Search for the cell housing the specified text and yield its [X, Y] center coordinate. 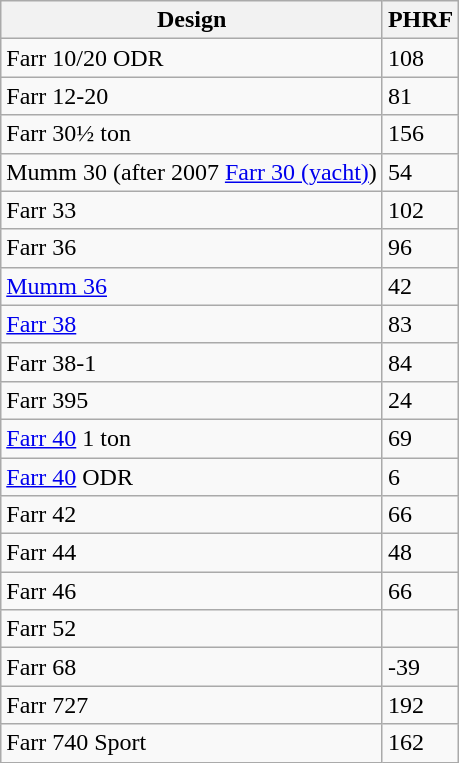
83 [420, 324]
81 [420, 96]
Farr 727 [192, 705]
Farr 44 [192, 553]
6 [420, 477]
Mumm 36 [192, 286]
69 [420, 438]
Farr 38-1 [192, 362]
Farr 740 Sport [192, 743]
84 [420, 362]
PHRF [420, 20]
Farr 395 [192, 400]
-39 [420, 667]
24 [420, 400]
Farr 40 ODR [192, 477]
102 [420, 210]
192 [420, 705]
42 [420, 286]
Farr 36 [192, 248]
Farr 52 [192, 629]
Farr 33 [192, 210]
Farr 68 [192, 667]
Farr 12-20 [192, 96]
Farr 30½ ton [192, 134]
Farr 46 [192, 591]
Farr 10/20 ODR [192, 58]
Design [192, 20]
108 [420, 58]
Farr 42 [192, 515]
156 [420, 134]
Farr 38 [192, 324]
Farr 40 1 ton [192, 438]
Mumm 30 (after 2007 Farr 30 (yacht)) [192, 172]
96 [420, 248]
54 [420, 172]
48 [420, 553]
162 [420, 743]
